Identify which cell holds the provided text, then report its (X, Y) central coordinate. 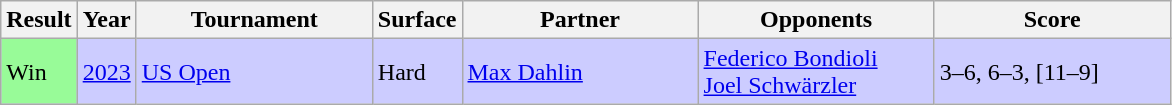
Tournament (254, 20)
Year (106, 20)
Score (1052, 20)
Max Dahlin (580, 72)
Federico Bondioli Joel Schwärzler (816, 72)
Partner (580, 20)
Result (39, 20)
Surface (417, 20)
Win (39, 72)
2023 (106, 72)
Opponents (816, 20)
3–6, 6–3, [11–9] (1052, 72)
US Open (254, 72)
Hard (417, 72)
